Output the [x, y] coordinate of the center of the cell containing the given text.  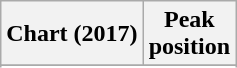
Peakposition [189, 34]
Chart (2017) [72, 34]
